Scan for the cell matching the given text and deliver its [X, Y] coordinate at center. 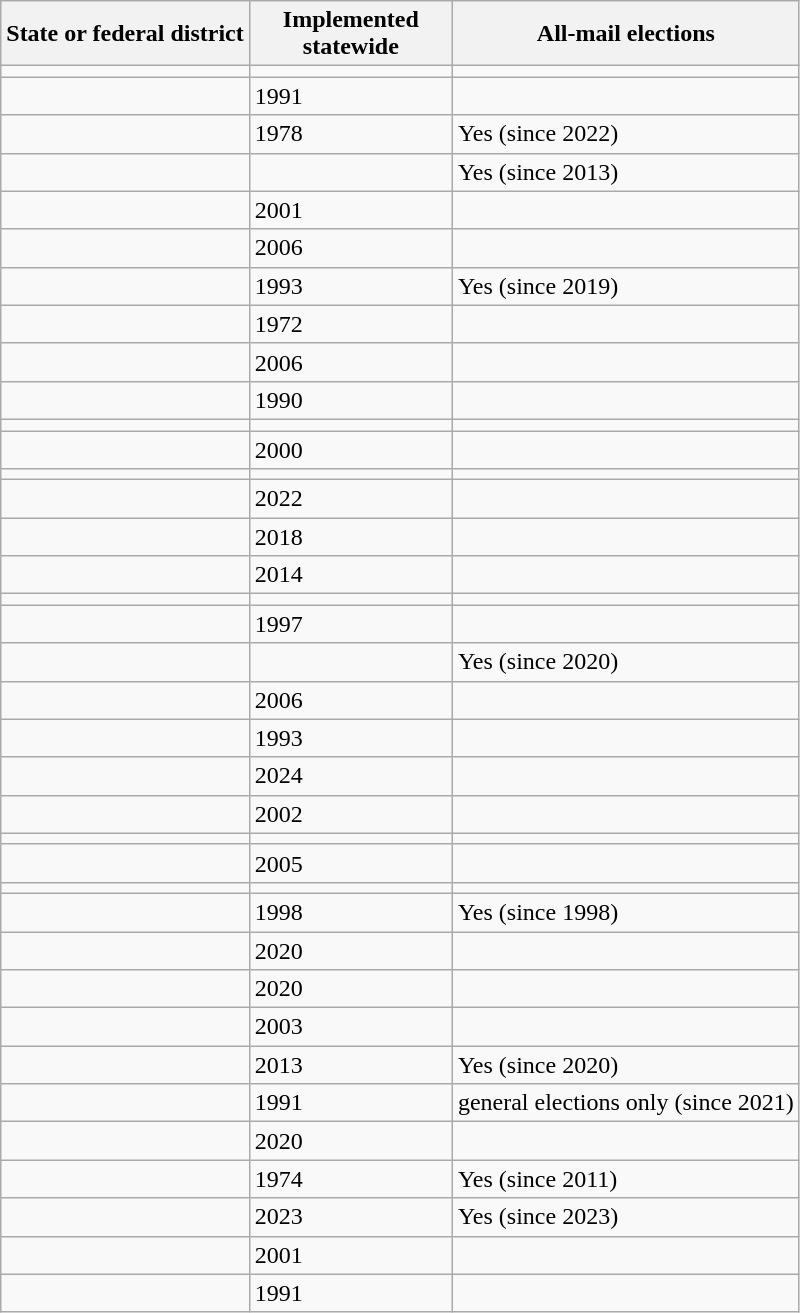
2018 [350, 537]
Yes (since 2013) [626, 172]
State or federal district [126, 34]
1998 [350, 912]
1972 [350, 324]
1978 [350, 134]
general elections only (since 2021) [626, 1103]
Implemented statewide [350, 34]
Yes (since 2022) [626, 134]
Yes (since 1998) [626, 912]
1990 [350, 400]
Yes (since 2023) [626, 1217]
1974 [350, 1179]
2002 [350, 814]
2023 [350, 1217]
All-mail elections [626, 34]
Yes (since 2011) [626, 1179]
2003 [350, 1027]
2000 [350, 449]
2005 [350, 863]
2013 [350, 1065]
2022 [350, 499]
Yes (since 2019) [626, 286]
2014 [350, 575]
2024 [350, 776]
1997 [350, 624]
